From the cell containing the given text, extract its center point as (X, Y) coordinate. 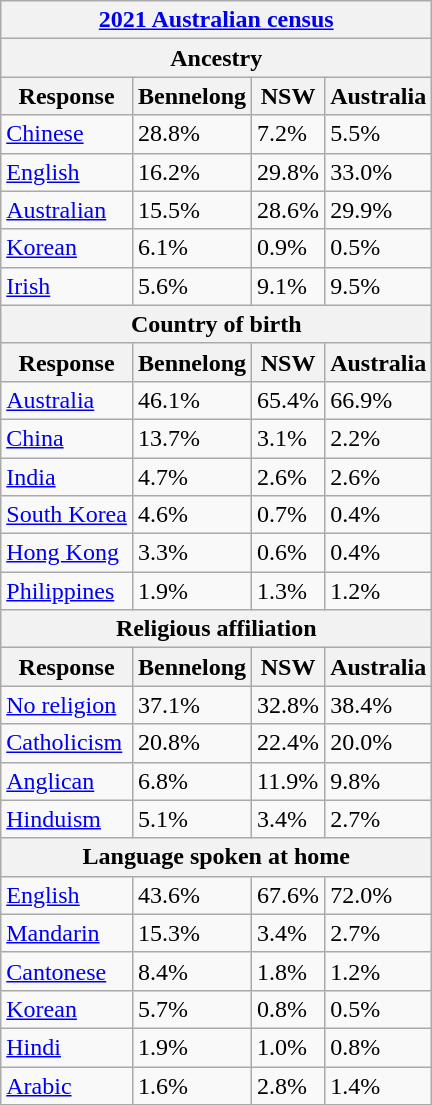
China (67, 438)
Hindi (67, 1047)
29.9% (378, 210)
Ancestry (216, 58)
22.4% (288, 743)
1.3% (288, 591)
13.7% (192, 438)
66.9% (378, 400)
7.2% (288, 134)
72.0% (378, 895)
1.8% (288, 971)
No religion (67, 705)
India (67, 477)
20.0% (378, 743)
29.8% (288, 172)
Cantonese (67, 971)
9.8% (378, 781)
2.8% (288, 1085)
43.6% (192, 895)
Mandarin (67, 933)
Anglican (67, 781)
Irish (67, 286)
3.3% (192, 553)
37.1% (192, 705)
Language spoken at home (216, 857)
1.0% (288, 1047)
9.5% (378, 286)
Australian (67, 210)
4.7% (192, 477)
15.3% (192, 933)
16.2% (192, 172)
5.5% (378, 134)
4.6% (192, 515)
46.1% (192, 400)
2.2% (378, 438)
Religious affiliation (216, 629)
67.6% (288, 895)
5.6% (192, 286)
0.6% (288, 553)
Hinduism (67, 819)
6.1% (192, 248)
6.8% (192, 781)
28.6% (288, 210)
11.9% (288, 781)
5.7% (192, 1009)
5.1% (192, 819)
Philippines (67, 591)
65.4% (288, 400)
Chinese (67, 134)
8.4% (192, 971)
1.6% (192, 1085)
South Korea (67, 515)
Arabic (67, 1085)
20.8% (192, 743)
Country of birth (216, 324)
32.8% (288, 705)
0.7% (288, 515)
28.8% (192, 134)
Catholicism (67, 743)
9.1% (288, 286)
0.9% (288, 248)
38.4% (378, 705)
Hong Kong (67, 553)
2021 Australian census (216, 20)
15.5% (192, 210)
3.1% (288, 438)
1.4% (378, 1085)
33.0% (378, 172)
